Detect which cell encompasses the target text, then output its [x, y] center coordinate. 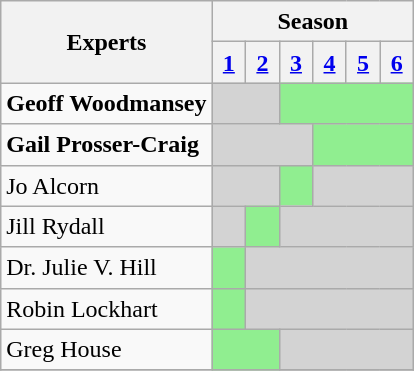
2 [263, 62]
6 [397, 62]
Robin Lockhart [106, 308]
Greg House [106, 350]
3 [296, 62]
Geoff Woodmansey [106, 104]
Jo Alcorn [106, 186]
1 [229, 62]
4 [330, 62]
Jill Rydall [106, 226]
Gail Prosser-Craig [106, 144]
Dr. Julie V. Hill [106, 268]
5 [363, 62]
Experts [106, 42]
Season [312, 22]
